Output the (x, y) coordinate of the center of the cell containing the given text.  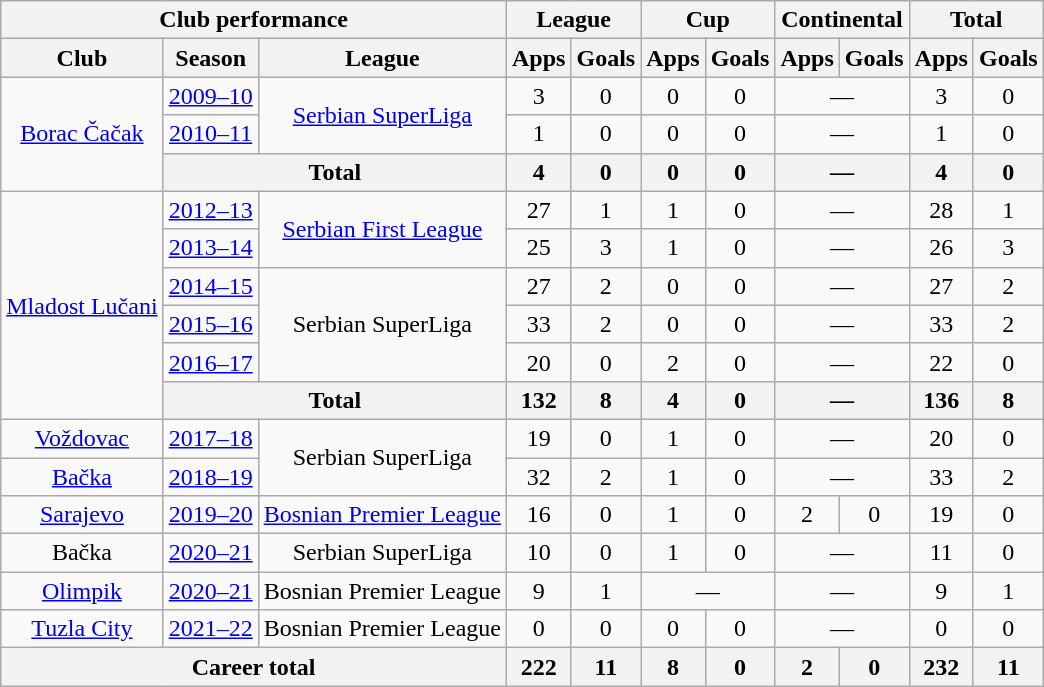
2017–18 (210, 438)
2009–10 (210, 96)
2014–15 (210, 286)
132 (539, 400)
32 (539, 477)
Tuzla City (82, 629)
Serbian First League (382, 229)
10 (539, 553)
Career total (254, 667)
26 (941, 248)
2016–17 (210, 362)
2018–19 (210, 477)
2010–11 (210, 134)
2012–13 (210, 210)
Continental (842, 20)
Olimpik (82, 591)
Voždovac (82, 438)
2021–22 (210, 629)
16 (539, 515)
Sarajevo (82, 515)
222 (539, 667)
Mladost Lučani (82, 305)
2015–16 (210, 324)
2019–20 (210, 515)
Season (210, 58)
Club (82, 58)
22 (941, 362)
Cup (708, 20)
28 (941, 210)
232 (941, 667)
Borac Čačak (82, 134)
Club performance (254, 20)
25 (539, 248)
2013–14 (210, 248)
136 (941, 400)
